Output the (X, Y) coordinate of the center of the cell containing the given text.  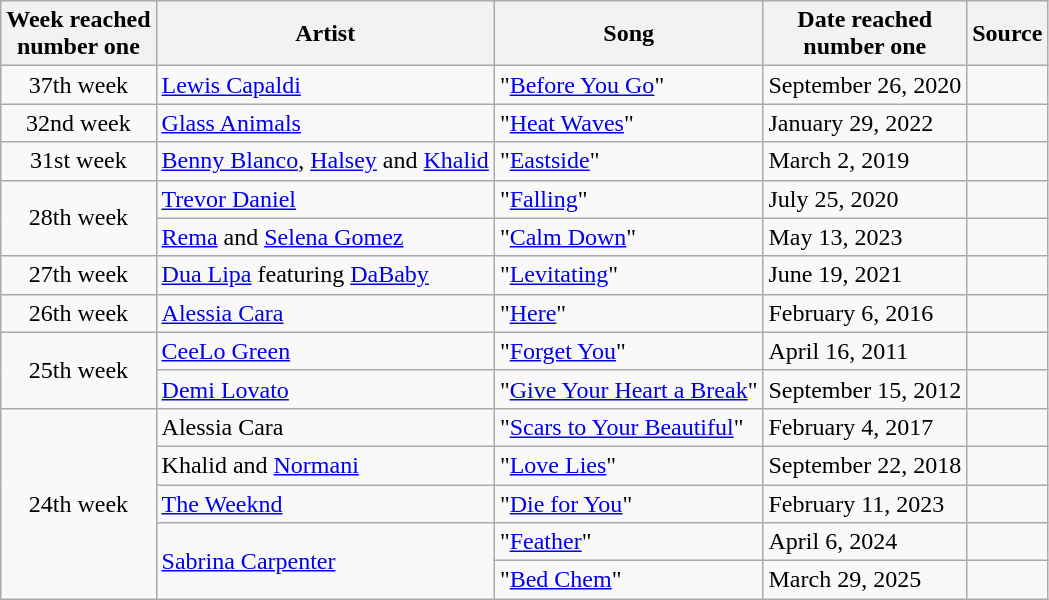
September 15, 2012 (865, 389)
July 25, 2020 (865, 199)
February 11, 2023 (865, 503)
31st week (78, 161)
"Bed Chem" (628, 580)
"Levitating" (628, 275)
"Heat Waves" (628, 123)
Date reached number one (865, 34)
"Feather" (628, 542)
Week reached number one (78, 34)
Trevor Daniel (325, 199)
April 6, 2024 (865, 542)
37th week (78, 85)
January 29, 2022 (865, 123)
Song (628, 34)
"Forget You" (628, 351)
March 29, 2025 (865, 580)
27th week (78, 275)
25th week (78, 370)
Demi Lovato (325, 389)
March 2, 2019 (865, 161)
The Weeknd (325, 503)
"Love Lies" (628, 465)
CeeLo Green (325, 351)
Rema and Selena Gomez (325, 237)
26th week (78, 313)
June 19, 2021 (865, 275)
"Calm Down" (628, 237)
Glass Animals (325, 123)
"Give Your Heart a Break" (628, 389)
February 4, 2017 (865, 427)
September 26, 2020 (865, 85)
February 6, 2016 (865, 313)
Sabrina Carpenter (325, 561)
"Eastside" (628, 161)
"Die for You" (628, 503)
Khalid and Normani (325, 465)
Benny Blanco, Halsey and Khalid (325, 161)
Lewis Capaldi (325, 85)
Dua Lipa featuring DaBaby (325, 275)
28th week (78, 218)
"Scars to Your Beautiful" (628, 427)
"Before You Go" (628, 85)
"Here" (628, 313)
Artist (325, 34)
"Falling" (628, 199)
April 16, 2011 (865, 351)
24th week (78, 503)
32nd week (78, 123)
May 13, 2023 (865, 237)
Source (1008, 34)
September 22, 2018 (865, 465)
